Extract the (x, y) coordinate from the center of the cell holding the provided text.  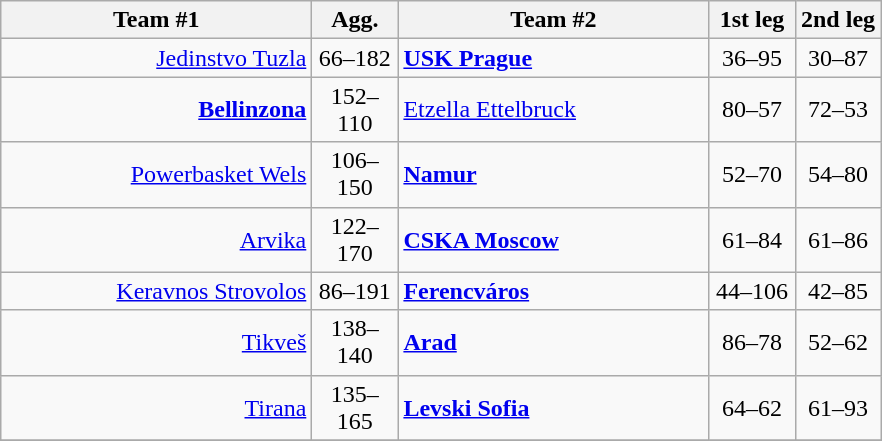
Team #1 (156, 20)
64–62 (752, 408)
Arad (554, 342)
54–80 (838, 174)
80–57 (752, 110)
61–93 (838, 408)
Powerbasket Wels (156, 174)
Bellinzona (156, 110)
61–86 (838, 240)
Tikveš (156, 342)
52–62 (838, 342)
36–95 (752, 58)
138–140 (355, 342)
Namur (554, 174)
Tirana (156, 408)
Agg. (355, 20)
Arvika (156, 240)
66–182 (355, 58)
135–165 (355, 408)
2nd leg (838, 20)
30–87 (838, 58)
Team #2 (554, 20)
Jedinstvo Tuzla (156, 58)
1st leg (752, 20)
106–150 (355, 174)
52–70 (752, 174)
61–84 (752, 240)
86–78 (752, 342)
Etzella Ettelbruck (554, 110)
Levski Sofia (554, 408)
152–110 (355, 110)
CSKA Moscow (554, 240)
Ferencváros (554, 291)
Keravnos Strovolos (156, 291)
122–170 (355, 240)
42–85 (838, 291)
44–106 (752, 291)
86–191 (355, 291)
USK Prague (554, 58)
72–53 (838, 110)
